Identify which cell holds the provided text, then report its [X, Y] central coordinate. 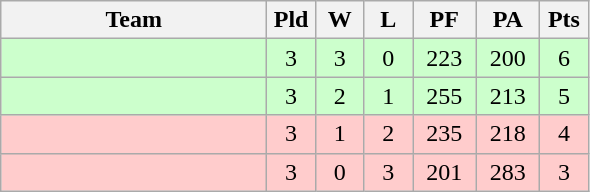
201 [444, 172]
255 [444, 96]
Pts [564, 20]
283 [508, 172]
218 [508, 134]
223 [444, 58]
213 [508, 96]
200 [508, 58]
Team [134, 20]
PA [508, 20]
5 [564, 96]
4 [564, 134]
6 [564, 58]
PF [444, 20]
W [340, 20]
235 [444, 134]
Pld [292, 20]
L [388, 20]
